Determine the [X, Y] coordinate at the center of the cell enclosing the given text.  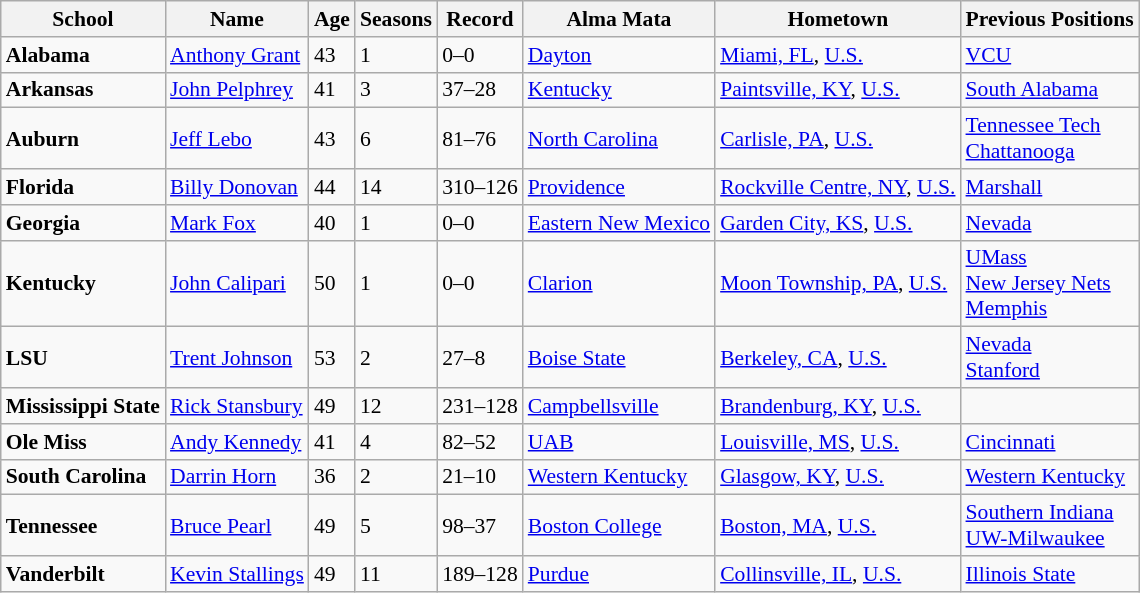
98–37 [480, 526]
School [83, 19]
Anthony Grant [237, 55]
37–28 [480, 90]
Billy Donovan [237, 187]
Age [332, 19]
Moon Township, PA, U.S. [838, 284]
Kevin Stallings [237, 574]
Brandenburg, KY, U.S. [838, 406]
189–128 [480, 574]
Campbellsville [619, 406]
South Alabama [1050, 90]
Florida [83, 187]
Auburn [83, 138]
Alma Mata [619, 19]
Garden City, KS, U.S. [838, 223]
231–128 [480, 406]
Bruce Pearl [237, 526]
Tennessee TechChattanooga [1050, 138]
Darrin Horn [237, 477]
Glasgow, KY, U.S. [838, 477]
310–126 [480, 187]
North Carolina [619, 138]
Hometown [838, 19]
27–8 [480, 358]
Andy Kennedy [237, 442]
UAB [619, 442]
Ole Miss [83, 442]
Vanderbilt [83, 574]
82–52 [480, 442]
Louisville, MS, U.S. [838, 442]
Nevada [1050, 223]
Trent Johnson [237, 358]
John Calipari [237, 284]
11 [396, 574]
Boise State [619, 358]
Previous Positions [1050, 19]
Jeff Lebo [237, 138]
Cincinnati [1050, 442]
Georgia [83, 223]
South Carolina [83, 477]
John Pelphrey [237, 90]
44 [332, 187]
Mississippi State [83, 406]
NevadaStanford [1050, 358]
Mark Fox [237, 223]
53 [332, 358]
Clarion [619, 284]
Boston College [619, 526]
Providence [619, 187]
50 [332, 284]
Boston, MA, U.S. [838, 526]
VCU [1050, 55]
Name [237, 19]
Marshall [1050, 187]
5 [396, 526]
36 [332, 477]
Arkansas [83, 90]
Berkeley, CA, U.S. [838, 358]
40 [332, 223]
Alabama [83, 55]
6 [396, 138]
Illinois State [1050, 574]
4 [396, 442]
3 [396, 90]
Tennessee [83, 526]
Purdue [619, 574]
LSU [83, 358]
Southern IndianaUW-Milwaukee [1050, 526]
12 [396, 406]
Collinsville, IL, U.S. [838, 574]
Rick Stansbury [237, 406]
14 [396, 187]
Miami, FL, U.S. [838, 55]
Rockville Centre, NY, U.S. [838, 187]
Paintsville, KY, U.S. [838, 90]
Carlisle, PA, U.S. [838, 138]
UMassNew Jersey NetsMemphis [1050, 284]
Dayton [619, 55]
Eastern New Mexico [619, 223]
Seasons [396, 19]
21–10 [480, 477]
Record [480, 19]
81–76 [480, 138]
